Scan for the cell matching the given text and deliver its [X, Y] coordinate at center. 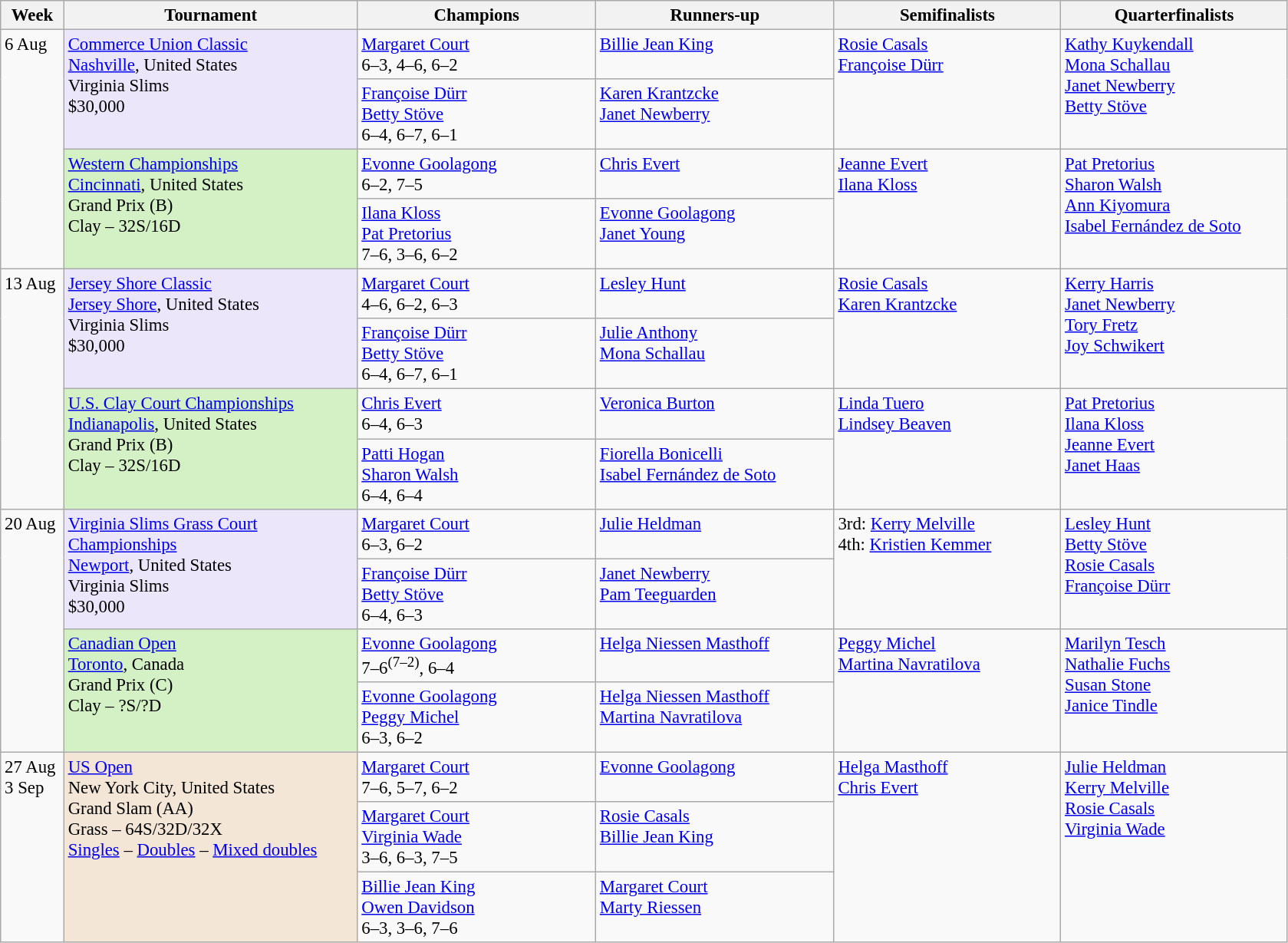
Jeanne Evert Ilana Kloss [947, 209]
Virginia Slims Grass Court ChampionshipsNewport, United StatesVirginia Slims$30,000 [210, 569]
Julie Heldman Kerry Melville Rosie Casals Virginia Wade [1174, 847]
Helga Niessen Masthoff Martina Navratilova [715, 717]
Margaret Court 6–3, 4–6, 6–2 [477, 55]
Evonne Goolagong Peggy Michel 6–3, 6–2 [477, 717]
3rd: Kerry Melville 4th: Kristien Kemmer [947, 569]
Week [32, 15]
Karen Krantzcke Janet Newberry [715, 114]
Rosie Casals Karen Krantzcke [947, 329]
Quarterfinalists [1174, 15]
Lesley Hunt Betty Stöve Rosie Casals Françoise Dürr [1174, 569]
Lesley Hunt [715, 295]
Pat Pretorius Sharon Walsh Ann Kiyomura Isabel Fernández de Soto [1174, 209]
Helga Masthoff Chris Evert [947, 847]
Ilana Kloss Pat Pretorius 7–6, 3–6, 6–2 [477, 234]
Champions [477, 15]
Julie Anthony Mona Schallau [715, 354]
Rosie Casals Françoise Dürr [947, 90]
Jersey Shore ClassicJersey Shore, United StatesVirginia Slims$30,000 [210, 329]
Linda Tuero Lindsey Beaven [947, 449]
Veronica Burton [715, 414]
Western Championships Cincinnati, United States Grand Prix (B) Clay – 32S/16D [210, 209]
Peggy Michel Martina Navratilova [947, 691]
Tournament [210, 15]
Chris Evert 6–4, 6–3 [477, 414]
27 Aug 3 Sep [32, 847]
Margaret Court Virginia Wade3–6, 6–3, 7–5 [477, 837]
Commerce Union ClassicNashville, United StatesVirginia Slims$30,000 [210, 90]
Kathy Kuykendall Mona Schallau Janet Newberry Betty Stöve [1174, 90]
Helga Niessen Masthoff [715, 655]
U.S. Clay Court Championships Indianapolis, United States Grand Prix (B) Clay – 32S/16D [210, 449]
Janet Newberry Pam Teeguarden [715, 594]
Billie Jean King Owen Davidson6–3, 3–6, 7–6 [477, 907]
Julie Heldman [715, 534]
Margaret Court 4–6, 6–2, 6–3 [477, 295]
Evonne Goolagong [715, 776]
Margaret Court 6–3, 6–2 [477, 534]
Billie Jean King [715, 55]
Evonne Goolagong 6–2, 7–5 [477, 175]
6 Aug [32, 150]
Evonne Goolagong 7–6(7–2), 6–4 [477, 655]
Margaret Court Marty Riessen [715, 907]
Chris Evert [715, 175]
Françoise Dürr Betty Stöve6–4, 6–3 [477, 594]
Patti Hogan Sharon Walsh 6–4, 6–4 [477, 474]
Rosie Casals Billie Jean King [715, 837]
US OpenNew York City, United StatesGrand Slam (AA) Grass – 64S/32D/32XSingles – Doubles – Mixed doubles [210, 847]
Evonne Goolagong Janet Young [715, 234]
Margaret Court7–6, 5–7, 6–2 [477, 776]
Fiorella Bonicelli Isabel Fernández de Soto [715, 474]
13 Aug [32, 389]
Runners-up [715, 15]
Marilyn Tesch Nathalie Fuchs Susan Stone Janice Tindle [1174, 691]
20 Aug [32, 631]
Kerry Harris Janet Newberry Tory Fretz Joy Schwikert [1174, 329]
Pat Pretorius Ilana Kloss Jeanne Evert Janet Haas [1174, 449]
Semifinalists [947, 15]
Canadian Open Toronto, Canada Grand Prix (C) Clay – ?S/?D [210, 691]
